Search for the cell housing the specified text and yield its [x, y] center coordinate. 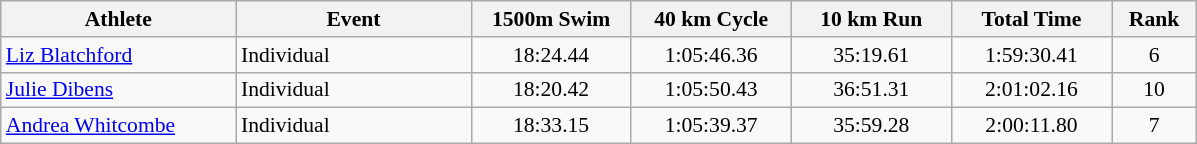
2:00:11.80 [1031, 126]
2:01:02.16 [1031, 90]
1:05:50.43 [711, 90]
Rank [1154, 19]
Athlete [118, 19]
10 [1154, 90]
1:05:46.36 [711, 55]
6 [1154, 55]
40 km Cycle [711, 19]
35:19.61 [871, 55]
35:59.28 [871, 126]
Andrea Whitcombe [118, 126]
Total Time [1031, 19]
1500m Swim [551, 19]
18:24.44 [551, 55]
Event [354, 19]
10 km Run [871, 19]
Liz Blatchford [118, 55]
1:59:30.41 [1031, 55]
18:33.15 [551, 126]
7 [1154, 126]
18:20.42 [551, 90]
1:05:39.37 [711, 126]
36:51.31 [871, 90]
Julie Dibens [118, 90]
